Return (X, Y) of the center of cell containing provided text 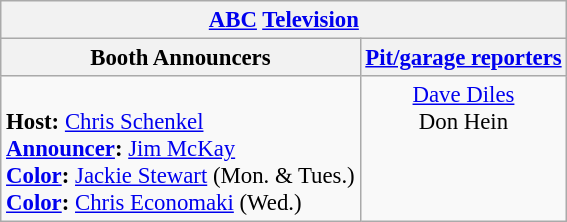
Booth Announcers (180, 58)
Pit/garage reporters (464, 58)
Dave DilesDon Hein (464, 149)
ABC Television (284, 20)
Host: Chris Schenkel Announcer: Jim McKay Color: Jackie Stewart (Mon. & Tues.) Color: Chris Economaki (Wed.) (180, 149)
